From the cell containing the given text, extract its center point as [X, Y] coordinate. 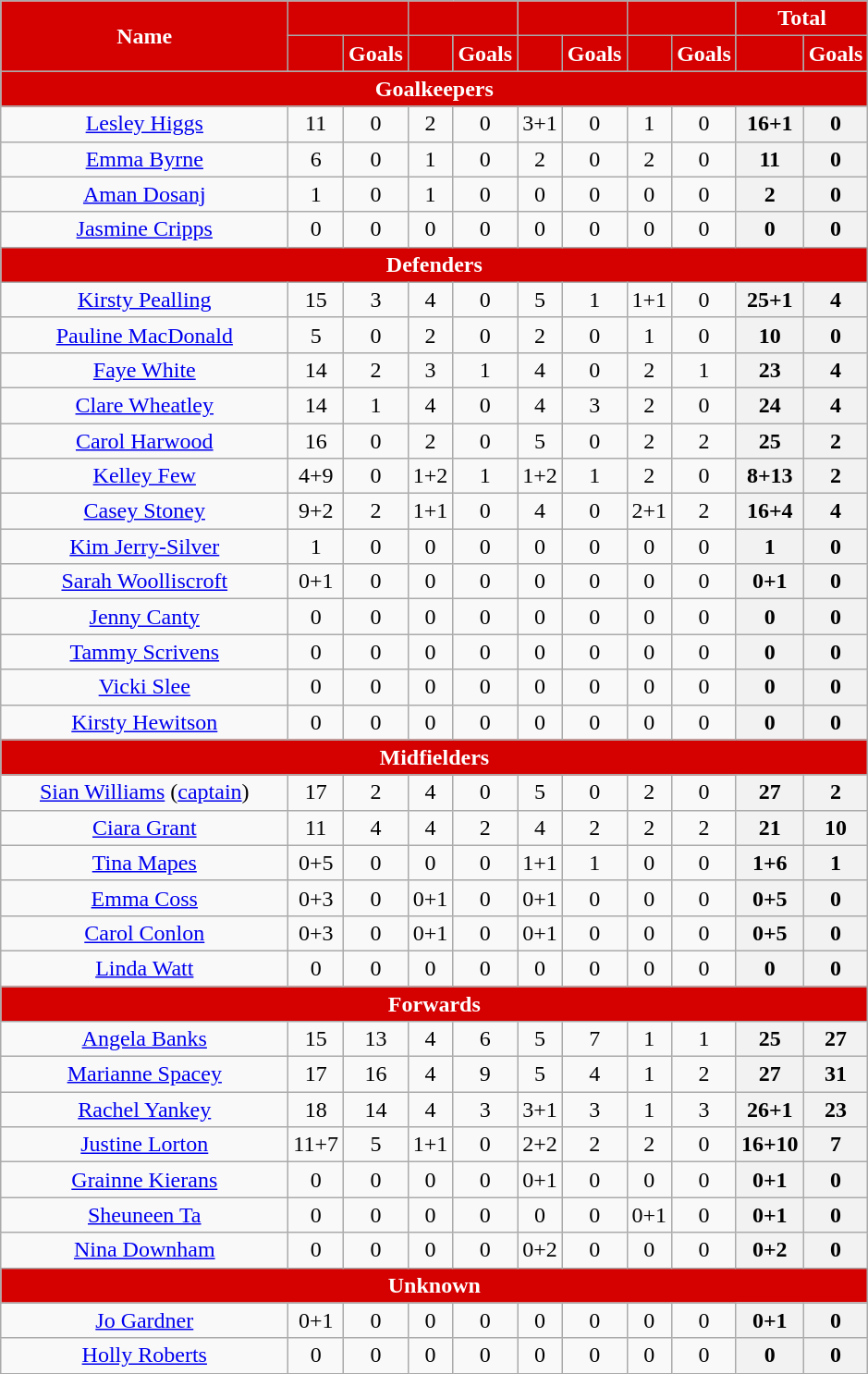
Marianne Spacey [144, 1074]
Justine Lorton [144, 1145]
16+4 [769, 511]
Tina Mapes [144, 863]
Midfielders [434, 757]
Angela Banks [144, 1039]
Grainne Kierans [144, 1180]
Pauline MacDonald [144, 335]
Sarah Woolliscroft [144, 582]
Faye White [144, 370]
8+13 [769, 476]
26+1 [769, 1110]
Casey Stoney [144, 511]
Unknown [434, 1285]
Defenders [434, 264]
Goalkeepers [434, 89]
Rachel Yankey [144, 1110]
Carol Conlon [144, 933]
Aman Dosanj [144, 194]
2+2 [540, 1145]
Jasmine Cripps [144, 229]
Lesley Higgs [144, 124]
2+1 [649, 511]
Tammy Scrivens [144, 652]
Emma Coss [144, 898]
Nina Downham [144, 1250]
Jenny Canty [144, 617]
18 [316, 1110]
Holly Roberts [144, 1356]
Kirsty Hewitson [144, 722]
1+6 [769, 863]
Kim Jerry-Silver [144, 546]
11+7 [316, 1145]
13 [376, 1039]
Ciara Grant [144, 828]
Carol Harwood [144, 441]
24 [769, 405]
16+1 [769, 124]
Sheuneen Ta [144, 1215]
Clare Wheatley [144, 405]
Linda Watt [144, 968]
Emma Byrne [144, 159]
9 [485, 1074]
25+1 [769, 300]
4+9 [316, 476]
Name [144, 36]
Kirsty Pealling [144, 300]
Sian Williams (captain) [144, 792]
Jo Gardner [144, 1320]
21 [769, 828]
Forwards [434, 1003]
Vicki Slee [144, 687]
Kelley Few [144, 476]
9+2 [316, 511]
31 [836, 1074]
16+10 [769, 1145]
Total [801, 18]
